Output the [X, Y] coordinate of the center of the cell containing the given text.  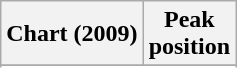
Peakposition [189, 34]
Chart (2009) [72, 34]
